Identify which cell holds the provided text, then report its [X, Y] central coordinate. 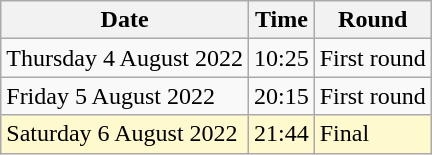
Saturday 6 August 2022 [125, 134]
Time [281, 20]
10:25 [281, 58]
20:15 [281, 96]
Thursday 4 August 2022 [125, 58]
Final [372, 134]
21:44 [281, 134]
Date [125, 20]
Round [372, 20]
Friday 5 August 2022 [125, 96]
